Capture the cell that displays the provided text and extract its [X, Y] central coordinate. 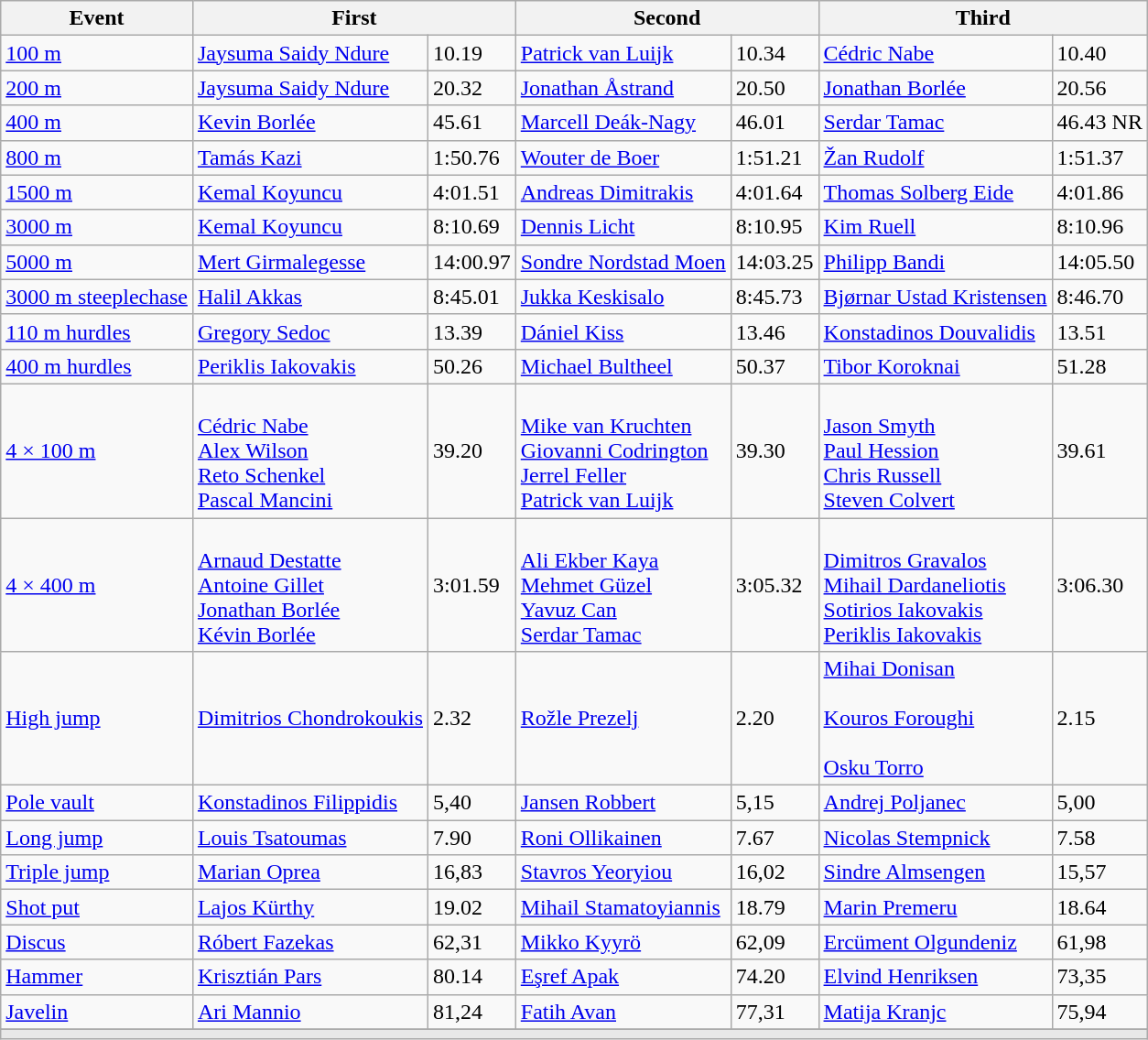
Mert Girmalegesse [309, 262]
Event [97, 18]
Serdar Tamac [936, 123]
50.37 [774, 366]
16,02 [774, 872]
3:06.30 [1099, 585]
Dennis Licht [623, 227]
Jonathan Åstrand [623, 88]
Second [666, 18]
8:45.01 [472, 297]
Periklis Iakovakis [309, 366]
First [353, 18]
1:51.37 [1099, 157]
2.32 [472, 719]
Dániel Kiss [623, 331]
Elvind Henriksen [936, 977]
Dimitrios Chondrokoukis [309, 719]
Marian Oprea [309, 872]
73,35 [1099, 977]
5000 m [97, 262]
16,83 [472, 872]
Stavros Yeoryiou [623, 872]
Lajos Kürthy [309, 907]
Tamás Kazi [309, 157]
Javelin [97, 1012]
100 m [97, 53]
8:10.96 [1099, 227]
10.34 [774, 53]
Philipp Bandi [936, 262]
10.19 [472, 53]
Thomas Solberg Eide [936, 192]
Kim Ruell [936, 227]
Ercüment Olgundeniz [936, 942]
18.79 [774, 907]
Žan Rudolf [936, 157]
10.40 [1099, 53]
400 m [97, 123]
Tibor Koroknai [936, 366]
Long jump [97, 838]
Andreas Dimitrakis [623, 192]
Krisztián Pars [309, 977]
Louis Tsatoumas [309, 838]
46.43 NR [1099, 123]
7.67 [774, 838]
20.50 [774, 88]
Third [983, 18]
4:01.86 [1099, 192]
4 × 100 m [97, 450]
Shot put [97, 907]
3:01.59 [472, 585]
45.61 [472, 123]
61,98 [1099, 942]
Jason Smyth Paul Hession Chris Russell Steven Colvert [936, 450]
8:10.95 [774, 227]
8:46.70 [1099, 297]
14:05.50 [1099, 262]
8:10.69 [472, 227]
39.20 [472, 450]
1500 m [97, 192]
Matija Kranjc [936, 1012]
Marcell Deák-Nagy [623, 123]
Róbert Fazekas [309, 942]
Konstadinos Filippidis [309, 803]
39.30 [774, 450]
Bjørnar Ustad Kristensen [936, 297]
Rožle Prezelj [623, 719]
2.15 [1099, 719]
81,24 [472, 1012]
Kevin Borlée [309, 123]
77,31 [774, 1012]
Cédric Nabe Alex Wilson Reto Schenkel Pascal Mancini [309, 450]
Ali Ekber Kaya Mehmet Güzel Yavuz Can Serdar Tamac [623, 585]
75,94 [1099, 1012]
5,00 [1099, 803]
Dimitros Gravalos Mihail Dardaneliotis Sotirios Iakovakis Periklis Iakovakis [936, 585]
15,57 [1099, 872]
4:01.51 [472, 192]
62,31 [472, 942]
1:50.76 [472, 157]
Arnaud Destatte Antoine Gillet Jonathan Borlée Kévin Borlée [309, 585]
Sondre Nordstad Moen [623, 262]
Konstadinos Douvalidis [936, 331]
80.14 [472, 977]
Gregory Sedoc [309, 331]
Jukka Keskisalo [623, 297]
High jump [97, 719]
3:05.32 [774, 585]
Roni Ollikainen [623, 838]
62,09 [774, 942]
14:03.25 [774, 262]
Wouter de Boer [623, 157]
Discus [97, 942]
200 m [97, 88]
Halil Akkas [309, 297]
Michael Bultheel [623, 366]
Cédric Nabe [936, 53]
1:51.21 [774, 157]
Mikko Kyyrö [623, 942]
50.26 [472, 366]
13.46 [774, 331]
7.90 [472, 838]
Andrej Poljanec [936, 803]
2.20 [774, 719]
Mihai Donisan Kouros Foroughi Osku Torro [936, 719]
4:01.64 [774, 192]
Hammer [97, 977]
8:45.73 [774, 297]
Pole vault [97, 803]
20.32 [472, 88]
7.58 [1099, 838]
3000 m steeplechase [97, 297]
39.61 [1099, 450]
5,15 [774, 803]
18.64 [1099, 907]
Marin Premeru [936, 907]
110 m hurdles [97, 331]
800 m [97, 157]
4 × 400 m [97, 585]
Mike van Kruchten Giovanni Codrington Jerrel Feller Patrick van Luijk [623, 450]
3000 m [97, 227]
Jansen Robbert [623, 803]
Jonathan Borlée [936, 88]
Mihail Stamatoyiannis [623, 907]
Patrick van Luijk [623, 53]
Eşref Apak [623, 977]
74.20 [774, 977]
19.02 [472, 907]
400 m hurdles [97, 366]
46.01 [774, 123]
13.39 [472, 331]
Triple jump [97, 872]
Sindre Almsengen [936, 872]
13.51 [1099, 331]
5,40 [472, 803]
Ari Mannio [309, 1012]
14:00.97 [472, 262]
51.28 [1099, 366]
Nicolas Stempnick [936, 838]
Fatih Avan [623, 1012]
20.56 [1099, 88]
